Extract the (X, Y) coordinate from the center of the cell holding the provided text.  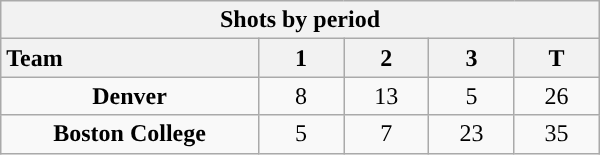
8 (300, 96)
Team (130, 58)
2 (386, 58)
Boston College (130, 134)
13 (386, 96)
Denver (130, 96)
23 (472, 134)
Shots by period (300, 20)
35 (556, 134)
1 (300, 58)
26 (556, 96)
3 (472, 58)
7 (386, 134)
T (556, 58)
